Provide the (x, y) coordinate of the cell's center where the given text is located.  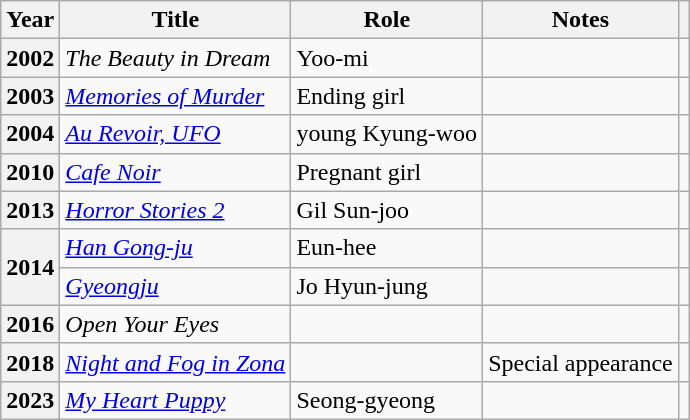
Year (30, 20)
Cafe Noir (176, 172)
2010 (30, 172)
2018 (30, 362)
Special appearance (581, 362)
My Heart Puppy (176, 400)
2004 (30, 134)
2014 (30, 267)
2002 (30, 58)
Night and Fog in Zona (176, 362)
Pregnant girl (387, 172)
Gyeongju (176, 286)
Han Gong-ju (176, 248)
Horror Stories 2 (176, 210)
Open Your Eyes (176, 324)
Notes (581, 20)
2003 (30, 96)
Ending girl (387, 96)
The Beauty in Dream (176, 58)
2016 (30, 324)
Memories of Murder (176, 96)
Eun-hee (387, 248)
young Kyung-woo (387, 134)
2013 (30, 210)
Title (176, 20)
Seong-gyeong (387, 400)
Jo Hyun-jung (387, 286)
2023 (30, 400)
Gil Sun-joo (387, 210)
Yoo-mi (387, 58)
Role (387, 20)
Au Revoir, UFO (176, 134)
